Identify which cell holds the provided text, then report its [x, y] central coordinate. 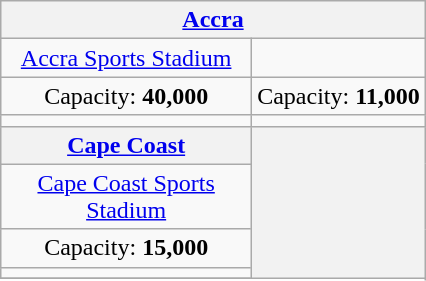
Cape Coast Sports Stadium [126, 196]
Accra Sports Stadium [126, 58]
Accra [214, 20]
Capacity: 11,000 [339, 96]
Cape Coast [126, 145]
Capacity: 40,000 [126, 96]
Capacity: 15,000 [126, 248]
